Determine the (X, Y) coordinate at the center of the cell enclosing the given text.  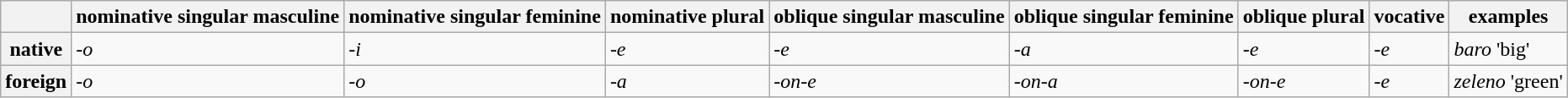
native (36, 49)
examples (1508, 17)
-on-a (1124, 81)
baro 'big' (1508, 49)
oblique singular masculine (889, 17)
foreign (36, 81)
-i (475, 49)
vocative (1409, 17)
nominative singular feminine (475, 17)
nominative plural (687, 17)
oblique singular feminine (1124, 17)
nominative singular masculine (208, 17)
oblique plural (1304, 17)
zeleno 'green' (1508, 81)
